Detect which cell encompasses the target text, then output its [x, y] center coordinate. 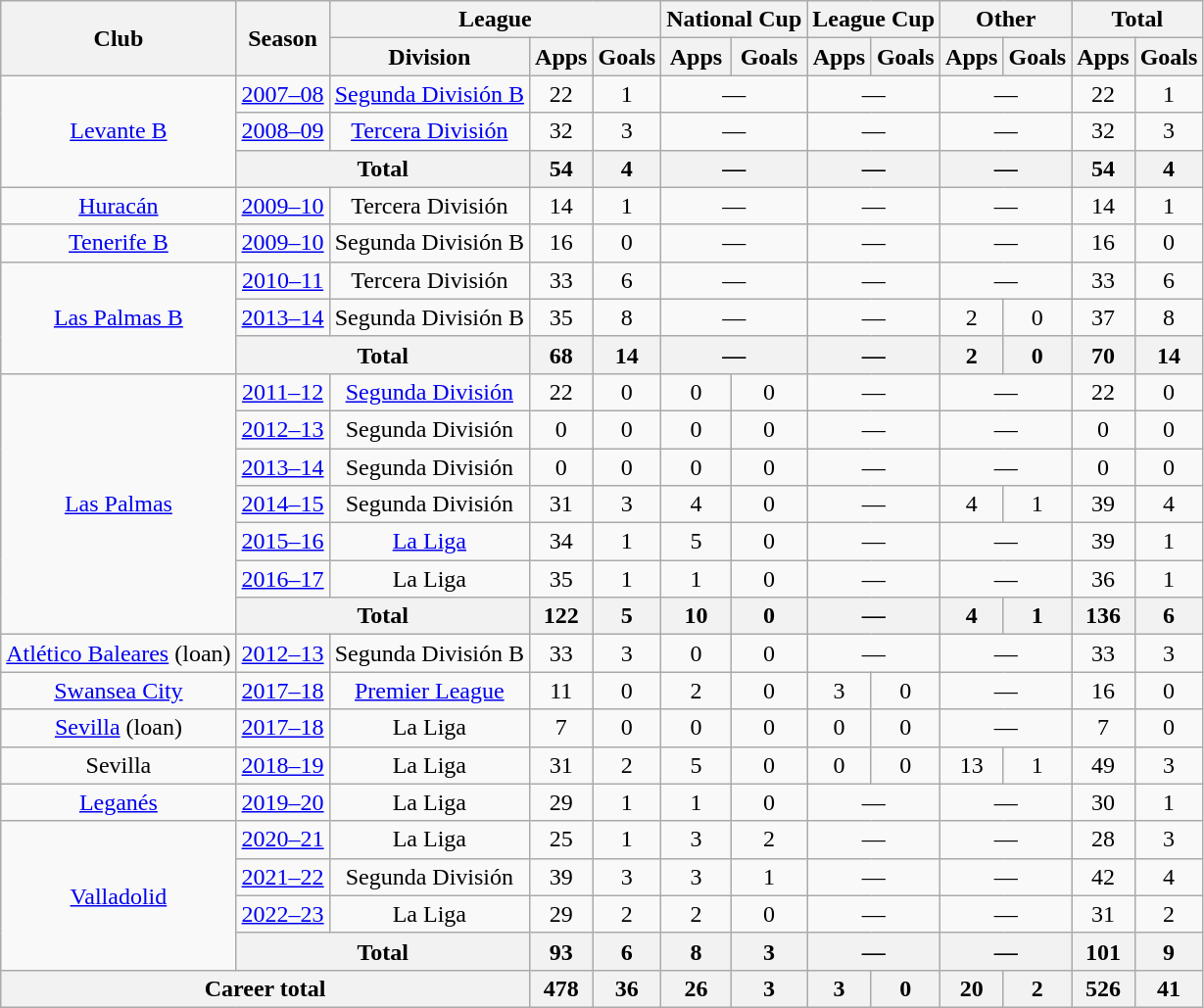
2020–21 [282, 840]
Sevilla (loan) [119, 728]
2015–16 [282, 542]
9 [1169, 951]
70 [1103, 355]
25 [561, 840]
2008–09 [282, 131]
34 [561, 542]
122 [561, 616]
2014–15 [282, 504]
2007–08 [282, 94]
20 [972, 988]
Tenerife B [119, 243]
Season [282, 38]
Swansea City [119, 691]
Other [1006, 20]
Las Palmas [119, 504]
2016–17 [282, 579]
11 [561, 691]
2019–20 [282, 802]
Huracán [119, 206]
2022–23 [282, 914]
478 [561, 988]
28 [1103, 840]
League Cup [874, 20]
2010–11 [282, 280]
Sevilla [119, 765]
26 [697, 988]
10 [697, 616]
49 [1103, 765]
101 [1103, 951]
Premier League [429, 691]
2018–19 [282, 765]
136 [1103, 616]
13 [972, 765]
526 [1103, 988]
Atlético Baleares (loan) [119, 653]
Levante B [119, 131]
Las Palmas B [119, 317]
Club [119, 38]
2021–22 [282, 877]
30 [1103, 802]
68 [561, 355]
42 [1103, 877]
Career total [265, 988]
National Cup [735, 20]
93 [561, 951]
Division [429, 57]
Valladolid [119, 895]
37 [1103, 317]
2011–12 [282, 392]
League [496, 20]
Leganés [119, 802]
41 [1169, 988]
